Provide the [X, Y] coordinate of the cell's center where the given text is located.  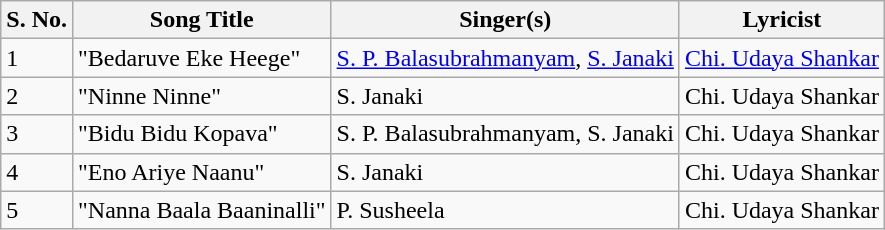
"Ninne Ninne" [202, 96]
Lyricist [782, 20]
3 [37, 134]
"Nanna Baala Baaninalli" [202, 210]
1 [37, 58]
"Bedaruve Eke Heege" [202, 58]
Singer(s) [505, 20]
Song Title [202, 20]
"Eno Ariye Naanu" [202, 172]
P. Susheela [505, 210]
4 [37, 172]
5 [37, 210]
2 [37, 96]
"Bidu Bidu Kopava" [202, 134]
S. No. [37, 20]
